Pinpoint the cell where the given text exists, returning its (X, Y) midpoint coordinate. 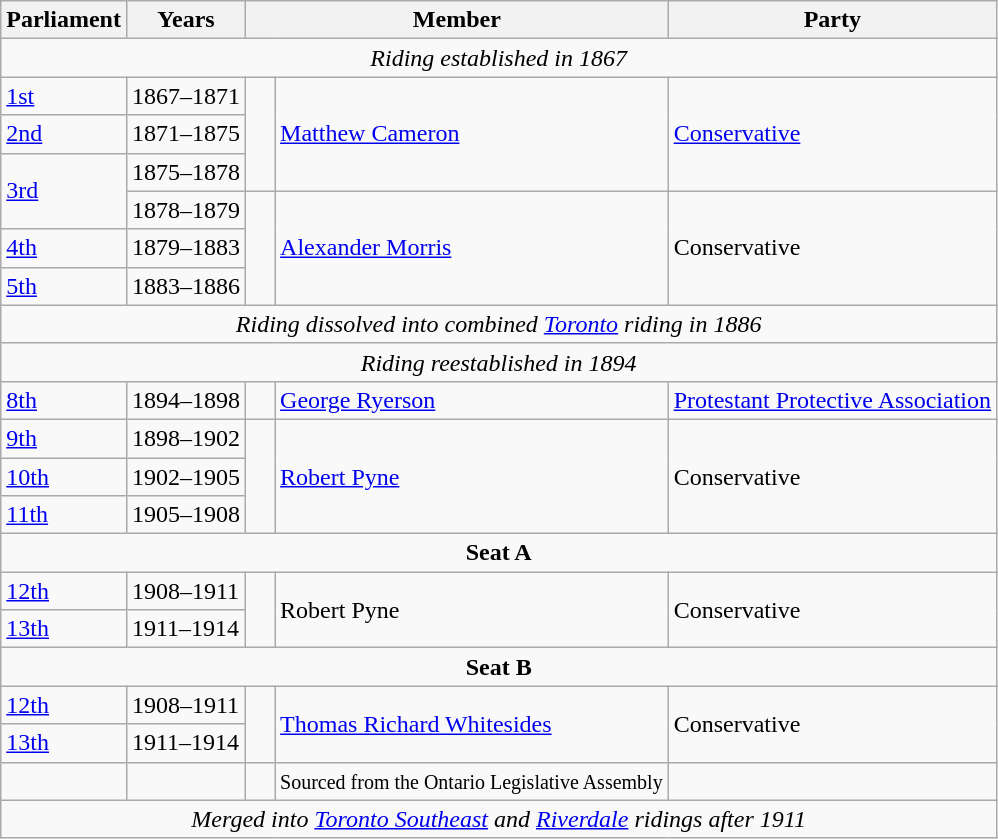
Member (458, 20)
Matthew Cameron (472, 134)
Seat B (499, 667)
1905–1908 (186, 515)
1871–1875 (186, 134)
Alexander Morris (472, 248)
1898–1902 (186, 438)
Protestant Protective Association (832, 400)
10th (64, 477)
1883–1886 (186, 286)
Riding dissolved into combined Toronto riding in 1886 (499, 324)
Party (832, 20)
1875–1878 (186, 172)
1867–1871 (186, 96)
1878–1879 (186, 210)
Seat A (499, 553)
Merged into Toronto Southeast and Riverdale ridings after 1911 (499, 819)
4th (64, 248)
Years (186, 20)
Sourced from the Ontario Legislative Assembly (472, 781)
Riding reestablished in 1894 (499, 362)
Riding established in 1867 (499, 58)
Thomas Richard Whitesides (472, 724)
11th (64, 515)
3rd (64, 191)
8th (64, 400)
1902–1905 (186, 477)
1879–1883 (186, 248)
1st (64, 96)
1894–1898 (186, 400)
George Ryerson (472, 400)
9th (64, 438)
2nd (64, 134)
5th (64, 286)
Parliament (64, 20)
